Provide the [X, Y] coordinate of the cell's center where the given text is located.  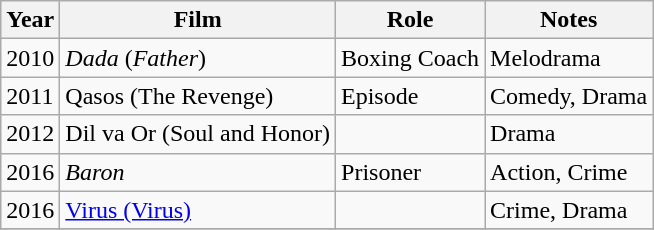
Episode [410, 96]
2011 [30, 96]
Prisoner [410, 172]
Year [30, 20]
Drama [569, 134]
Comedy, Drama [569, 96]
Action, Crime [569, 172]
Melodrama [569, 58]
Crime, Drama [569, 210]
Qasos (The Revenge) [198, 96]
Role [410, 20]
Virus (Virus) [198, 210]
Film [198, 20]
2012 [30, 134]
Notes [569, 20]
2010 [30, 58]
Dil va Or (Soul and Honor) [198, 134]
Dada (Father) [198, 58]
Baron [198, 172]
Boxing Coach [410, 58]
